Provide the (x, y) coordinate of the cell's center where the given text is located.  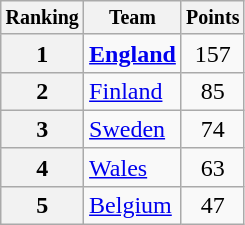
Belgium (133, 205)
47 (212, 205)
Points (212, 18)
Sweden (133, 129)
Wales (133, 167)
85 (212, 91)
England (133, 53)
3 (42, 129)
5 (42, 205)
Finland (133, 91)
4 (42, 167)
Ranking (42, 18)
2 (42, 91)
Team (133, 18)
74 (212, 129)
157 (212, 53)
1 (42, 53)
63 (212, 167)
